Determine the (X, Y) coordinate at the center of the cell enclosing the given text.  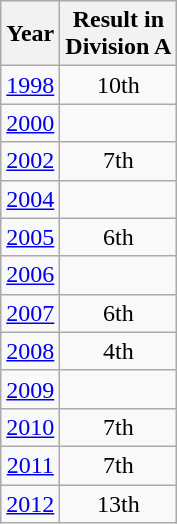
13th (118, 503)
2004 (30, 199)
2007 (30, 313)
Result inDivision A (118, 34)
4th (118, 351)
Year (30, 34)
2010 (30, 427)
2011 (30, 465)
2012 (30, 503)
2009 (30, 389)
2006 (30, 275)
1998 (30, 85)
2005 (30, 237)
2000 (30, 123)
2008 (30, 351)
10th (118, 85)
2002 (30, 161)
